Return [x, y] of the center of cell containing provided text 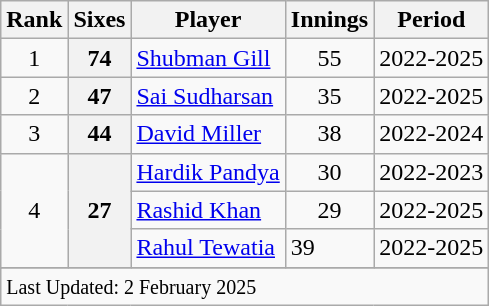
Rahul Tewatia [208, 248]
2 [34, 96]
3 [34, 134]
Hardik Pandya [208, 172]
30 [329, 172]
2022-2023 [432, 172]
Rank [34, 20]
Innings [329, 20]
Shubman Gill [208, 58]
Rashid Khan [208, 210]
47 [100, 96]
44 [100, 134]
Sixes [100, 20]
27 [100, 210]
74 [100, 58]
Period [432, 20]
2022-2024 [432, 134]
Last Updated: 2 February 2025 [245, 286]
35 [329, 96]
Sai Sudharsan [208, 96]
55 [329, 58]
4 [34, 210]
Player [208, 20]
David Miller [208, 134]
1 [34, 58]
39 [329, 248]
38 [329, 134]
29 [329, 210]
